For the text-containing cell, return its midpoint in [X, Y] coordinate format. 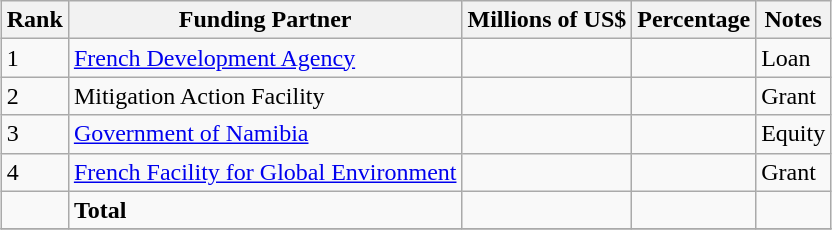
Government of Namibia [265, 134]
French Facility for Global Environment [265, 172]
2 [34, 96]
Notes [794, 20]
French Development Agency [265, 58]
Millions of US$ [547, 20]
3 [34, 134]
Mitigation Action Facility [265, 96]
4 [34, 172]
1 [34, 58]
Equity [794, 134]
Funding Partner [265, 20]
Percentage [694, 20]
Total [265, 210]
Loan [794, 58]
Rank [34, 20]
